Find where the given text appears and provide that cell's center as (x, y) coordinate. 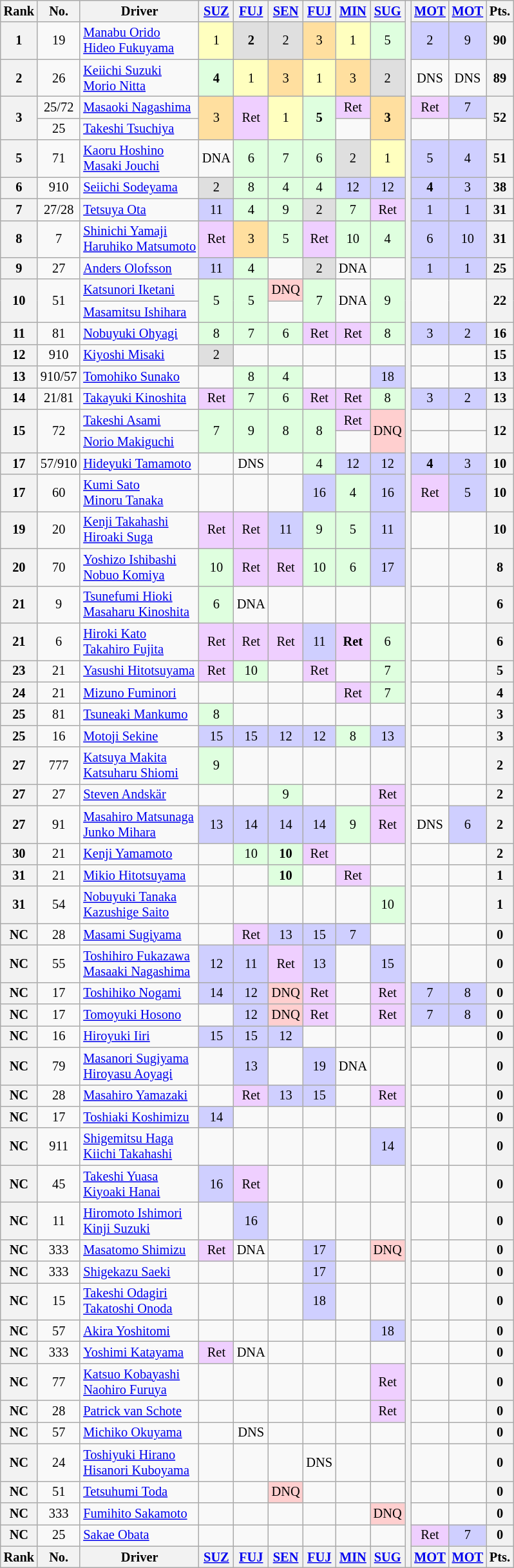
38 (500, 188)
Nobuyuki Tanaka Kazushige Saito (139, 905)
Toshiaki Koshimizu (139, 1117)
Fumihito Sakamoto (139, 1513)
72 (59, 431)
Akira Yoshitomi (139, 1331)
55 (59, 963)
Masanori Sugiyama Hiroyasu Aoyagi (139, 1066)
26 (59, 78)
Yasushi Hitotsuyama (139, 671)
Patrick van Schote (139, 1411)
Tsunefumi Hioki Masaharu Kinoshita (139, 605)
Shigemitsu Haga Kiichi Takahashi (139, 1147)
911 (59, 1147)
Sakae Obata (139, 1535)
Mikio Hitotsuyama (139, 875)
Hiroki Kato Takahiro Fujita (139, 641)
Masamitsu Ishihara (139, 312)
Tsuneaki Mankumo (139, 714)
Manabu Orido Hideo Fukuyama (139, 41)
Kenji Takahashi Hiroaki Suga (139, 530)
27/28 (59, 209)
89 (500, 78)
52 (500, 117)
Tetsuhumi Toda (139, 1492)
70 (59, 567)
Katsuo Kobayashi Naohiro Furuya (139, 1382)
910/57 (59, 377)
Seiichi Sodeyama (139, 188)
Masaoki Nagashima (139, 107)
Toshihiro Fukazawa Masaaki Nagashima (139, 963)
Hiromoto Ishimori Kinji Suzuki (139, 1221)
Masahiro Matsunaga Junko Mihara (139, 824)
Nobuyuki Ohyagi (139, 333)
Michiko Okuyama (139, 1433)
Shinichi Yamaji Haruhiko Matsumoto (139, 239)
Takeshi Asami (139, 420)
Tomohiko Sunako (139, 377)
Takayuki Kinoshita (139, 398)
Hideyuki Tamamoto (139, 463)
Kiyoshi Misaki (139, 355)
Shigekazu Saeki (139, 1272)
54 (59, 905)
77 (59, 1382)
Kenji Yamamoto (139, 854)
79 (59, 1066)
Motoji Sekine (139, 736)
Norio Makiguchi (139, 441)
Masatomo Shimizu (139, 1250)
Toshihiko Nogami (139, 993)
57/910 (59, 463)
90 (500, 41)
91 (59, 824)
Tetsuya Ota (139, 209)
71 (59, 159)
23 (19, 671)
Mizuno Fuminori (139, 693)
Steven Andskär (139, 795)
Kumi Sato Minoru Tanaka (139, 493)
Kaoru Hoshino Masaki Jouchi (139, 159)
Takeshi Odagiri Takatoshi Onoda (139, 1301)
Katsuya Makita Katsuharu Shiomi (139, 766)
60 (59, 493)
Katsunori Iketani (139, 290)
22 (500, 300)
Yoshimi Katayama (139, 1353)
Masami Sugiyama (139, 934)
25/72 (59, 107)
777 (59, 766)
Hiroyuki Iiri (139, 1036)
Toshiyuki Hirano Hisanori Kuboyama (139, 1462)
Keiichi Suzuki Morio Nitta (139, 78)
30 (19, 854)
45 (59, 1184)
21/81 (59, 398)
Takeshi Yuasa Kiyoaki Hanai (139, 1184)
Anders Olofsson (139, 268)
Yoshizo Ishibashi Nobuo Komiya (139, 567)
Takeshi Tsuchiya (139, 129)
Masahiro Yamazaki (139, 1096)
Tomoyuki Hosono (139, 1015)
